Pinpoint the cell where the given text exists, returning its [X, Y] midpoint coordinate. 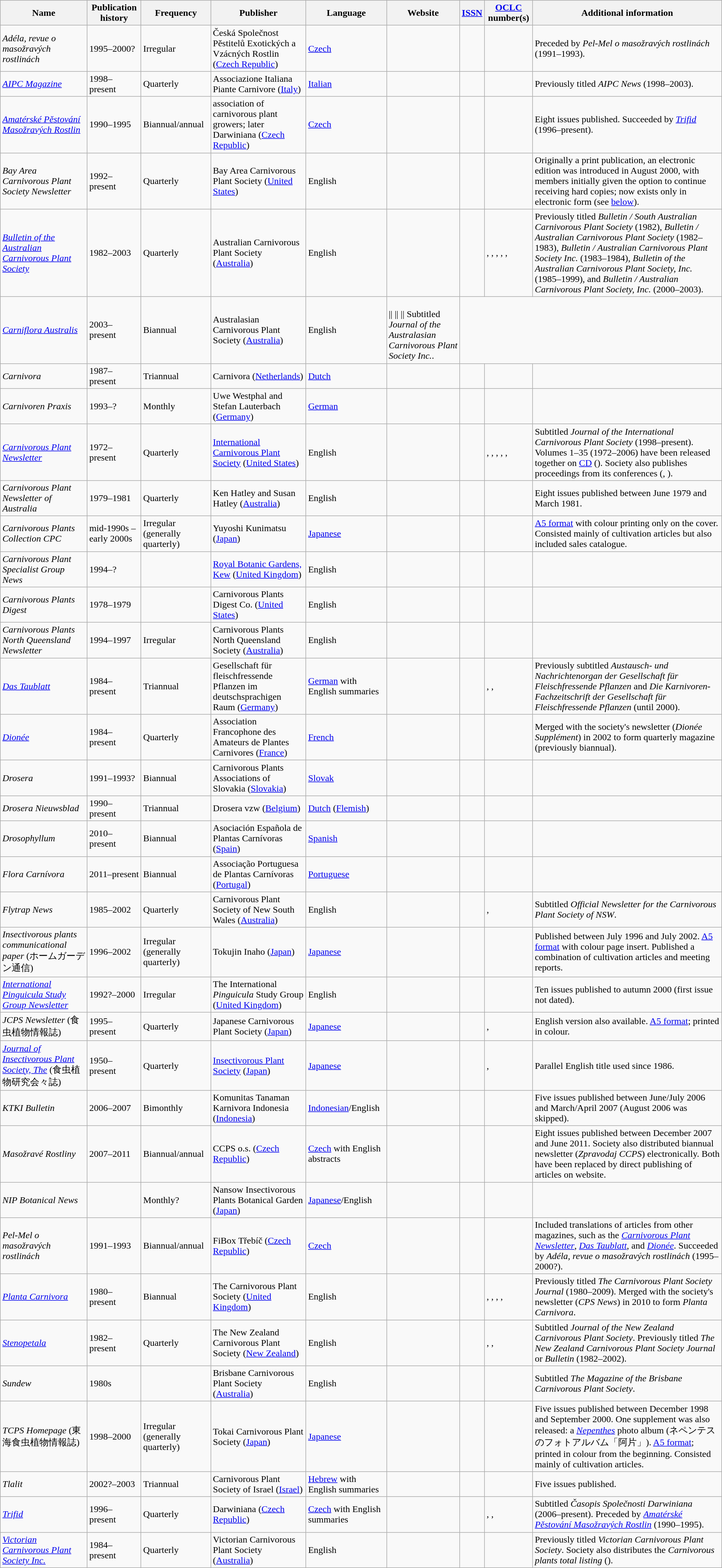
1991–1993? [114, 778]
A5 format with colour printing only on the cover. Consisted mainly of cultivation articles but also included sales catalogue. [627, 533]
Masožravé Rostliny [44, 1154]
1992?–2000 [114, 994]
Carnivorous Plants Collection CPC [44, 533]
Monthly [176, 406]
Drosera Nieuwsblad [44, 808]
Australasian Carnivorous Plant Society (Australia) [258, 330]
association of carnivorous plant growers; later Darwiniana (Czech Republic) [258, 125]
Dutch [346, 376]
Monthly? [176, 1200]
Subtitled The Magazine of the Brisbane Carnivorous Plant Society. [627, 1384]
1998–2000 [114, 1436]
Ten issues published to autumn 2000 (first issue not dated). [627, 994]
TCPS Homepage (東海食虫植物情報誌) [44, 1436]
Carnivoren Praxis [44, 406]
OCLC number(s) [508, 13]
Five issues published. [627, 1484]
1972–present [114, 452]
Komunitas Tanaman Karnivora Indonesia (Indonesia) [258, 1108]
1994–? [114, 569]
Uwe Westphal and Stefan Lauterbach (Germany) [258, 406]
Carnivorous Plants Digest [44, 605]
1979–1981 [114, 498]
1987–present [114, 376]
1995–present [114, 1026]
Italian [346, 84]
Carnivorous Plants Associations of Slovakia (Slovakia) [258, 778]
Eight issues published between June 1979 and March 1981. [627, 498]
Czech with English abstracts [346, 1154]
Association Francophone des Amateurs de Plantes Carnivores (France) [258, 738]
CCPS o.s. (Czech Republic) [258, 1154]
Victorian Carnivorous Plant Society (Australia) [258, 1550]
Previously titled Victorian Carnivorous Plant Society. Society also distributes the Carnivorous plants total listing (). [627, 1550]
Darwiniana (Czech Republic) [258, 1514]
1993–? [114, 406]
FiBox Třebíč (Czech Republic) [258, 1246]
1982–present [114, 1343]
JCPS Newsletter (食虫植物情報誌) [44, 1026]
Pel-Mel o masožravých rostlinách [44, 1246]
Ken Hatley and Susan Hatley (Australia) [258, 498]
Amatérské Pěstování Masožravých Rostlin [44, 125]
Das Taublatt [44, 686]
Hebrew with English summaries [346, 1484]
Planta Carnivora [44, 1297]
Carnivora [44, 376]
Tlalit [44, 1484]
Bulletin of the Australian Carnivorous Plant Society [44, 253]
Previously titled AIPC News (1998–2003). [627, 84]
Carniflora Australis [44, 330]
Dionée [44, 738]
1980–present [114, 1297]
Frequency [176, 13]
Portuguese [346, 874]
Flytrap News [44, 910]
Australian Carnivorous Plant Society (Australia) [258, 253]
Bay Area Carnivorous Plant Society Newsletter [44, 181]
1996–2002 [114, 952]
2010–present [114, 839]
2011–present [114, 874]
Additional information [627, 13]
1990–1995 [114, 125]
Website [423, 13]
Published between July 1996 and July 2002. A5 format with colour page insert. Published a combination of cultivation articles and meeting reports. [627, 952]
The Carnivorous Plant Society (United Kingdom) [258, 1297]
Preceded by Pel-Mel o masožravých rostlinách (1991–1993). [627, 49]
NIP Botanical News [44, 1200]
Flora Carnívora [44, 874]
Drosera [44, 778]
Carnivorous Plant Newsletter of Australia [44, 498]
Indonesian/English [346, 1108]
Brisbane Carnivorous Plant Society (Australia) [258, 1384]
1992–present [114, 181]
Journal of Insectivorous Plant Society, The (食虫植物研究会々誌) [44, 1065]
Trifid [44, 1514]
Japanese/English [346, 1200]
Stenopetala [44, 1343]
1994–1997 [114, 640]
KTKI Bulletin [44, 1108]
Publication history [114, 13]
Czech with English summaries [346, 1514]
German with English summaries [346, 686]
1991–1993 [114, 1246]
, , , , [508, 1297]
German [346, 406]
AIPC Magazine [44, 84]
Carnivorous Plant Specialist Group News [44, 569]
2006–2007 [114, 1108]
Publisher [258, 13]
English version also available. A5 format; printed in colour. [627, 1026]
1985–2002 [114, 910]
Carnivorous Plant Newsletter [44, 452]
|| || || Subtitled Journal of the Australasian Carnivorous Plant Society Inc.. [423, 330]
Sundew [44, 1384]
Language [346, 13]
Associazione Italiana Piante Carnivore (Italy) [258, 84]
The International Pinguicula Study Group (United Kingdom) [258, 994]
ISSN [472, 13]
Subtitled Official Newsletter for the Carnivorous Plant Society of NSW. [627, 910]
Associação Portuguesa de Plantas Carnívoras (Portugal) [258, 874]
Adéla, revue o masožravých rostlinách [44, 49]
Victorian Carnivorous Plant Society Inc. [44, 1550]
Gesellschaft für fleischfressende Pflanzen im deutschsprachigen Raum (Germany) [258, 686]
French [346, 738]
Royal Botanic Gardens, Kew (United Kingdom) [258, 569]
2003–present [114, 330]
Tokujin Inaho (Japan) [258, 952]
1998–present [114, 84]
Five issues published between June/July 2006 and March/April 2007 (August 2006 was skipped). [627, 1108]
Carnivorous Plant Society of Israel (Israel) [258, 1484]
Subtitled Časopis Společnosti Darwiniana (2006–present). Preceded by Amatérské Pěstování Masožravých Rostlin (1990–1995). [627, 1514]
Carnivorous Plants North Queensland Society (Australia) [258, 640]
Insectivorous plants communicational paper (ホームガーデン通信) [44, 952]
1950–present [114, 1065]
1982–2003 [114, 253]
Asociación Española de Plantas Carnívoras (Spain) [258, 839]
Spanish [346, 839]
Merged with the society's newsletter (Dionée Supplément) in 2002 to form quarterly magazine (previously biannual). [627, 738]
Slovak [346, 778]
2007–2011 [114, 1154]
Insectivorous Plant Society (Japan) [258, 1065]
2002?–2003 [114, 1484]
Drosera vzw (Belgium) [258, 808]
Bay Area Carnivorous Plant Society (United States) [258, 181]
1980s [114, 1384]
Carnivora (Netherlands) [258, 376]
The New Zealand Carnivorous Plant Society (New Zealand) [258, 1343]
1978–1979 [114, 605]
Nansow Insectivorous Plants Botanical Garden (Japan) [258, 1200]
Bimonthly [176, 1108]
Parallel English title used since 1986. [627, 1065]
Yuyoshi Kunimatsu (Japan) [258, 533]
1995–2000? [114, 49]
Japanese Carnivorous Plant Society (Japan) [258, 1026]
1990–present [114, 808]
International Carnivorous Plant Society (United States) [258, 452]
Dutch (Flemish) [346, 808]
Carnivorous Plants North Queensland Newsletter [44, 640]
Drosophyllum [44, 839]
mid-1990s – early 2000s [114, 533]
Eight issues published. Succeeded by Trifid (1996–present). [627, 125]
Carnivorous Plant Society of New South Wales (Australia) [258, 910]
Česká Společnost Pěstitelů Exotických a Vzácných Rostlin (Czech Republic) [258, 49]
Name [44, 13]
Carnivorous Plants Digest Co. (United States) [258, 605]
International Pinguicula Study Group Newsletter [44, 994]
Tokai Carnivorous Plant Society (Japan) [258, 1436]
1996–present [114, 1514]
